Output the [x, y] coordinate of the center of the cell containing the given text.  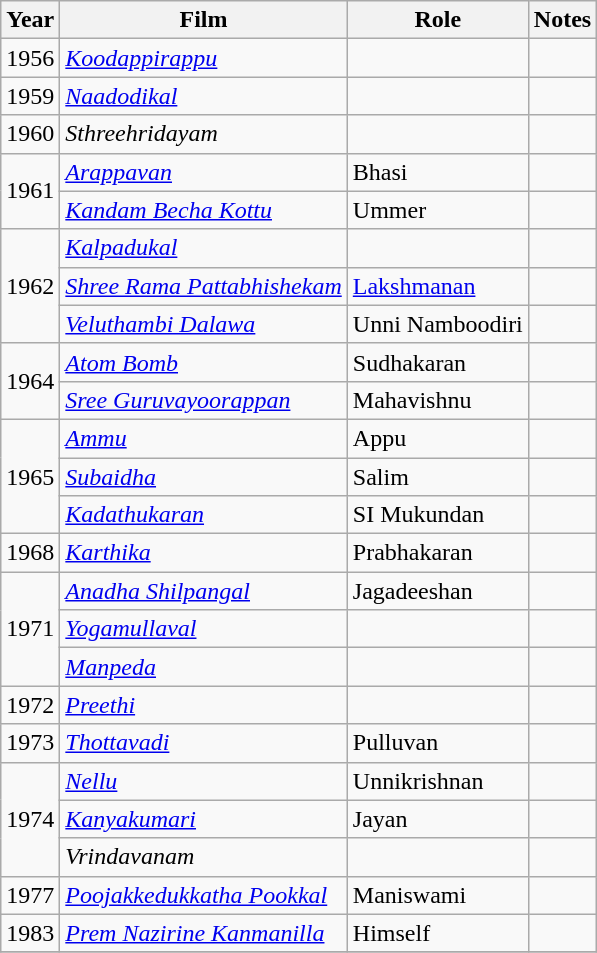
Prabhakaran [438, 553]
1973 [30, 743]
Unnikrishnan [438, 781]
1965 [30, 476]
Koodappirappu [204, 58]
Jagadeeshan [438, 591]
1977 [30, 895]
1961 [30, 191]
Role [438, 20]
Pulluvan [438, 743]
Sree Guruvayoorappan [204, 400]
Poojakkedukkatha Pookkal [204, 895]
Atom Bomb [204, 362]
Anadha Shilpangal [204, 591]
Himself [438, 933]
Shree Rama Pattabhishekam [204, 286]
Ummer [438, 210]
Nellu [204, 781]
Veluthambi Dalawa [204, 324]
Arappavan [204, 172]
Appu [438, 438]
Naadodikal [204, 96]
1962 [30, 286]
1983 [30, 933]
Jayan [438, 819]
Year [30, 20]
1956 [30, 58]
Unni Namboodiri [438, 324]
1974 [30, 819]
Kalpadukal [204, 248]
Notes [562, 20]
Mahavishnu [438, 400]
Thottavadi [204, 743]
Kanyakumari [204, 819]
Sudhakaran [438, 362]
Ammu [204, 438]
Film [204, 20]
1959 [30, 96]
Sthreehridayam [204, 134]
Maniswami [438, 895]
Vrindavanam [204, 857]
1964 [30, 381]
1960 [30, 134]
Kadathukaran [204, 515]
Yogamullaval [204, 629]
Bhasi [438, 172]
Preethi [204, 705]
Lakshmanan [438, 286]
Salim [438, 477]
1968 [30, 553]
1972 [30, 705]
SI Mukundan [438, 515]
1971 [30, 629]
Manpeda [204, 667]
Subaidha [204, 477]
Kandam Becha Kottu [204, 210]
Karthika [204, 553]
Prem Nazirine Kanmanilla [204, 933]
